Detect which cell encompasses the target text, then output its (x, y) center coordinate. 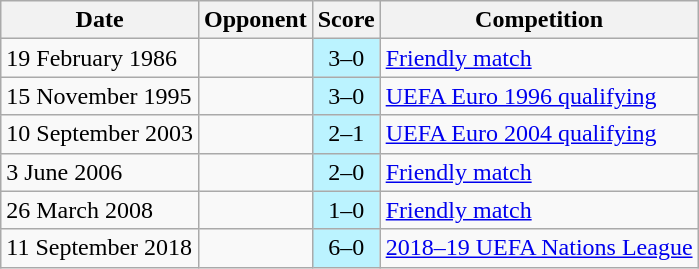
26 March 2008 (100, 210)
6–0 (346, 248)
2–0 (346, 172)
15 November 1995 (100, 96)
Opponent (255, 20)
3 June 2006 (100, 172)
2018–19 UEFA Nations League (539, 248)
UEFA Euro 2004 qualifying (539, 134)
10 September 2003 (100, 134)
1–0 (346, 210)
UEFA Euro 1996 qualifying (539, 96)
Date (100, 20)
11 September 2018 (100, 248)
2–1 (346, 134)
19 February 1986 (100, 58)
Competition (539, 20)
Score (346, 20)
